Return the [X, Y] coordinate for the center point of the cell that contains the specified text.  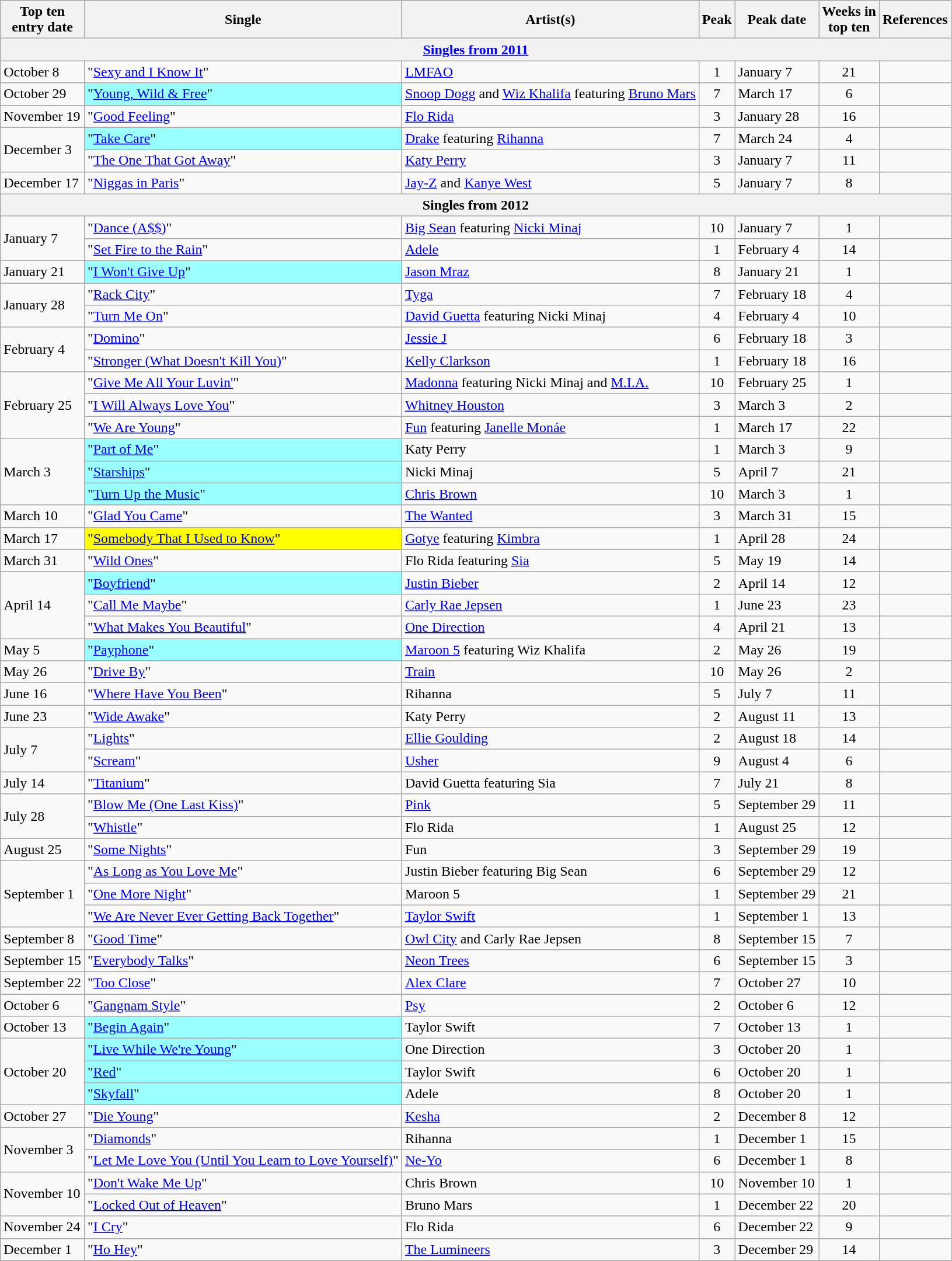
"Domino" [243, 339]
Kesha [550, 1116]
December 8 [777, 1116]
"Don't Wake Me Up" [243, 1183]
May 19 [777, 560]
"Glad You Came" [243, 516]
"Take Care" [243, 138]
"Lights" [243, 739]
November 19 [43, 116]
July 21 [777, 783]
"Rack City" [243, 294]
Pink [550, 805]
August 11 [777, 716]
The Wanted [550, 516]
August 18 [777, 739]
October 8 [43, 72]
"Whistle" [243, 827]
Maroon 5 featuring Wiz Khalifa [550, 650]
24 [849, 538]
Ne-Yo [550, 1161]
July 14 [43, 783]
"Locked Out of Heaven" [243, 1205]
Singles from 2011 [476, 50]
"Good Feeling" [243, 116]
"As Long as You Love Me" [243, 872]
"Call Me Maybe" [243, 605]
Snoop Dogg and Wiz Khalifa featuring Bruno Mars [550, 94]
"One More Night" [243, 894]
"Wide Awake" [243, 716]
"Begin Again" [243, 1027]
"The One That Got Away" [243, 161]
"Give Me All Your Luvin'" [243, 383]
Alex Clare [550, 983]
Madonna featuring Nicki Minaj and M.I.A. [550, 383]
November 3 [43, 1149]
July 28 [43, 816]
Ellie Goulding [550, 739]
"Turn Me On" [243, 316]
Kelly Clarkson [550, 361]
20 [849, 1205]
Jay-Z and Kanye West [550, 183]
"Skyfall" [243, 1094]
"Some Nights" [243, 849]
"Good Time" [243, 938]
Peak date [777, 20]
"Everybody Talks" [243, 960]
Gotye featuring Kimbra [550, 538]
Bruno Mars [550, 1205]
"Too Close" [243, 983]
David Guetta featuring Nicki Minaj [550, 316]
June 16 [43, 694]
Singles from 2012 [476, 205]
September 22 [43, 983]
Owl City and Carly Rae Jepsen [550, 938]
Weeks intop ten [849, 20]
22 [849, 427]
"I Won't Give Up" [243, 271]
"Diamonds" [243, 1138]
Flo Rida featuring Sia [550, 560]
"Dance (A$$)" [243, 227]
April 28 [777, 538]
May 5 [43, 650]
"Set Fire to the Rain" [243, 249]
Justin Bieber [550, 583]
"Scream" [243, 761]
Carly Rae Jepsen [550, 605]
"We Are Young" [243, 427]
"We Are Never Ever Getting Back Together" [243, 916]
Whitney Houston [550, 405]
December 29 [777, 1249]
"Wild Ones" [243, 560]
23 [849, 605]
"Gangnam Style" [243, 1005]
Justin Bieber featuring Big Sean [550, 872]
Single [243, 20]
"I Will Always Love You" [243, 405]
"Part of Me" [243, 450]
April 21 [777, 627]
October 29 [43, 94]
Usher [550, 761]
"Niggas in Paris" [243, 183]
Tyga [550, 294]
Fun featuring Janelle Monáe [550, 427]
September 8 [43, 938]
The Lumineers [550, 1249]
"Ho Hey" [243, 1249]
Jason Mraz [550, 271]
Peak [717, 20]
Nicki Minaj [550, 472]
"Boyfriend" [243, 583]
"Stronger (What Doesn't Kill You)" [243, 361]
"Payphone" [243, 650]
"Drive By" [243, 672]
March 24 [777, 138]
"Titanium" [243, 783]
"Die Young" [243, 1116]
April 7 [777, 472]
David Guetta featuring Sia [550, 783]
Maroon 5 [550, 894]
"Starships" [243, 472]
Jessie J [550, 339]
Fun [550, 849]
LMFAO [550, 72]
Big Sean featuring Nicki Minaj [550, 227]
"Young, Wild & Free" [243, 94]
December 3 [43, 149]
"Let Me Love You (Until You Learn to Love Yourself)" [243, 1161]
March 10 [43, 516]
Artist(s) [550, 20]
November 24 [43, 1227]
"What Makes You Beautiful" [243, 627]
"Red" [243, 1072]
August 4 [777, 761]
"Sexy and I Know It" [243, 72]
"Where Have You Been" [243, 694]
Train [550, 672]
References [915, 20]
"Turn Up the Music" [243, 494]
"Blow Me (One Last Kiss)" [243, 805]
"Somebody That I Used to Know" [243, 538]
December 17 [43, 183]
Top tenentry date [43, 20]
Drake featuring Rihanna [550, 138]
"I Cry" [243, 1227]
"Live While We're Young" [243, 1050]
Psy [550, 1005]
Neon Trees [550, 960]
